Determine the [X, Y] coordinate at the center of the cell enclosing the given text.  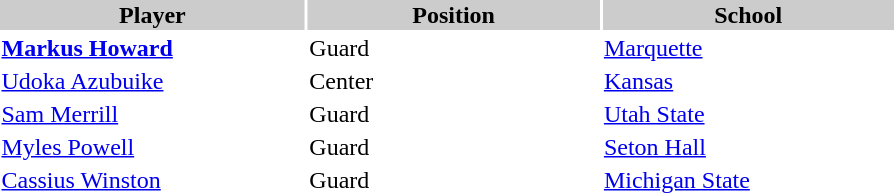
Player [152, 15]
Kansas [748, 81]
Utah State [748, 114]
Marquette [748, 48]
Seton Hall [748, 147]
Udoka Azubuike [152, 81]
Markus Howard [152, 48]
Center [454, 81]
Sam Merrill [152, 114]
Position [454, 15]
Myles Powell [152, 147]
School [748, 15]
